Provide the (X, Y) coordinate of the cell's center where the given text is located.  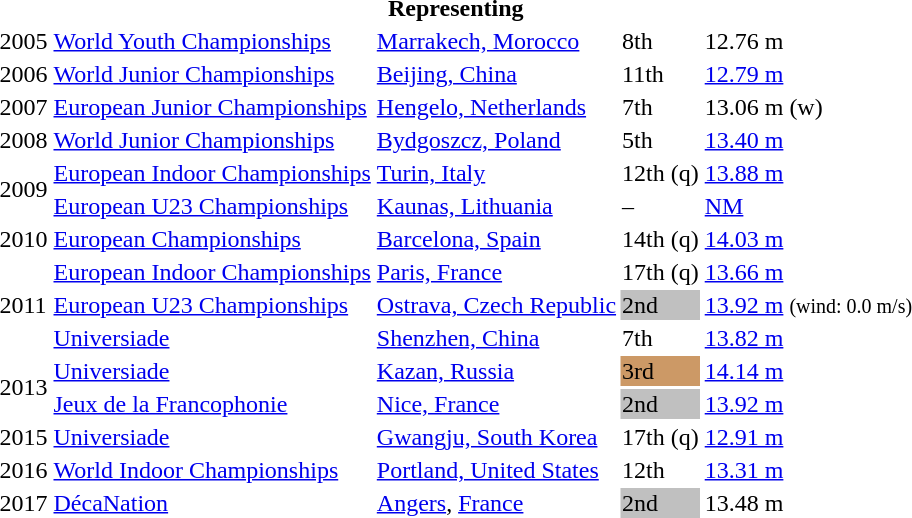
World Indoor Championships (212, 470)
Jeux de la Francophonie (212, 404)
Barcelona, Spain (496, 239)
Ostrava, Czech Republic (496, 305)
Turin, Italy (496, 173)
Marrakech, Morocco (496, 41)
12th (661, 470)
Gwangju, South Korea (496, 437)
European Junior Championships (212, 107)
Kaunas, Lithuania (496, 206)
Bydgoszcz, Poland (496, 140)
Portland, United States (496, 470)
8th (661, 41)
Nice, France (496, 404)
Hengelo, Netherlands (496, 107)
14th (q) (661, 239)
11th (661, 74)
Kazan, Russia (496, 371)
Beijing, China (496, 74)
12th (q) (661, 173)
Shenzhen, China (496, 338)
Paris, France (496, 272)
European Championships (212, 239)
5th (661, 140)
World Youth Championships (212, 41)
DécaNation (212, 503)
3rd (661, 371)
– (661, 206)
Angers, France (496, 503)
